Extract the (X, Y) coordinate from the center of the cell holding the provided text.  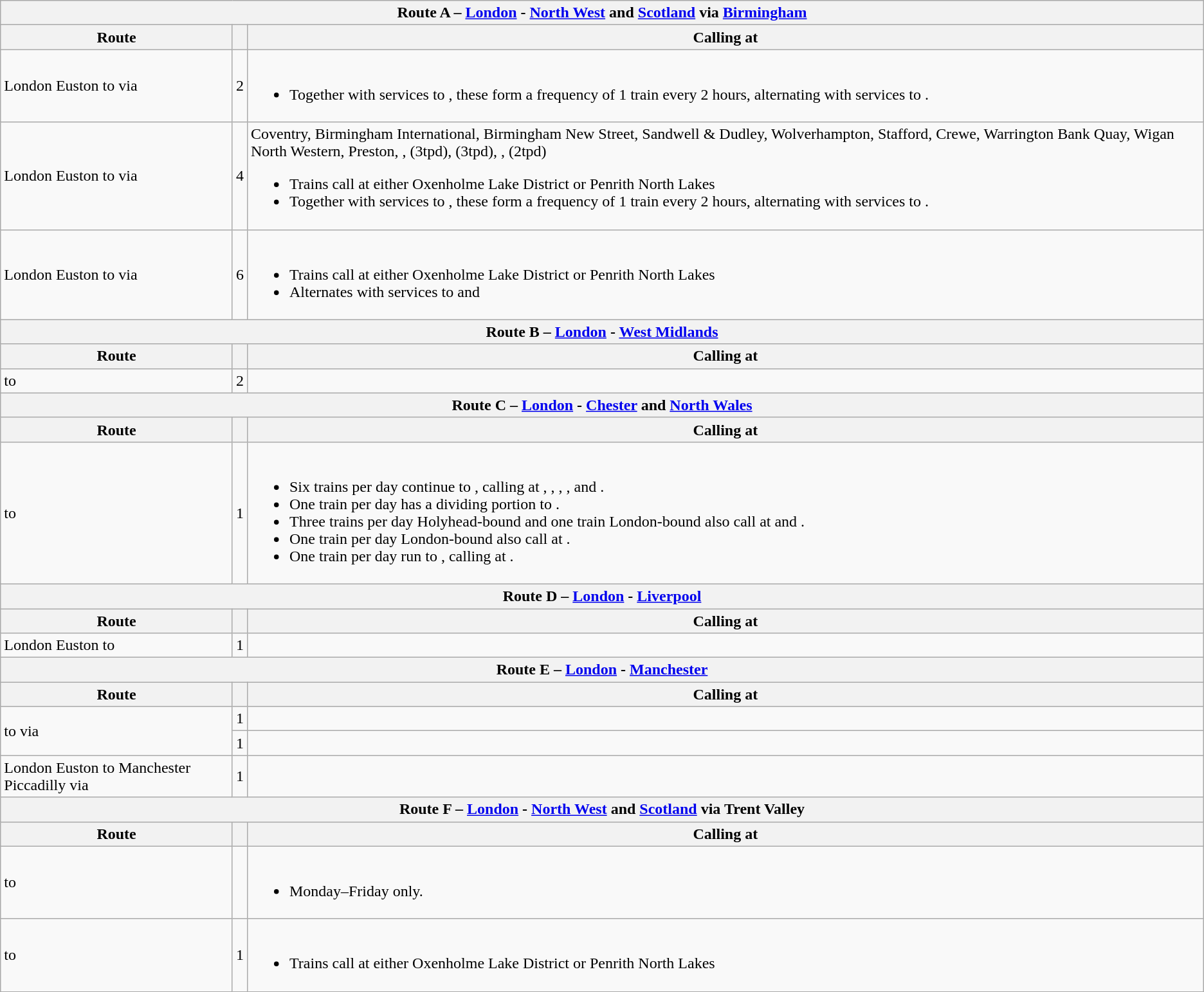
Route F – London - North West and Scotland via Trent Valley (602, 809)
Route B – London - West Midlands (602, 332)
London Euston to Manchester Piccadilly via (117, 777)
6 (239, 275)
Trains call at either Oxenholme Lake District or Penrith North Lakes (725, 955)
Trains call at either Oxenholme Lake District or Penrith North LakesAlternates with services to and (725, 275)
Monday–Friday only. (725, 882)
Route D – London - Liverpool (602, 596)
4 (239, 176)
to via (117, 731)
Route E – London - Manchester (602, 670)
Together with services to , these form a frequency of 1 train every 2 hours, alternating with services to . (725, 86)
Route A – London - North West and Scotland via Birmingham (602, 13)
London Euston to (117, 645)
Route C – London - Chester and North Wales (602, 405)
